Pinpoint the cell where the given text exists, returning its (X, Y) midpoint coordinate. 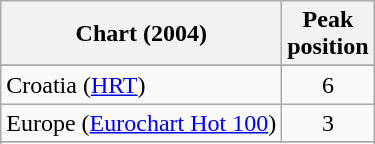
3 (328, 123)
6 (328, 85)
Chart (2004) (142, 34)
Europe (Eurochart Hot 100) (142, 123)
Croatia (HRT) (142, 85)
Peakposition (328, 34)
